Output the [X, Y] coordinate of the center of the cell containing the given text.  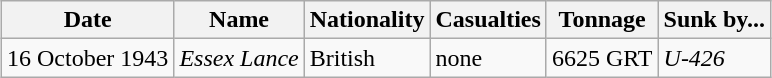
Tonnage [602, 20]
6625 GRT [602, 58]
Sunk by... [714, 20]
Casualties [488, 20]
Date [88, 20]
16 October 1943 [88, 58]
British [367, 58]
Nationality [367, 20]
U-426 [714, 58]
Essex Lance [239, 58]
Name [239, 20]
none [488, 58]
